Return the (X, Y) coordinate for the center point of the cell that contains the specified text.  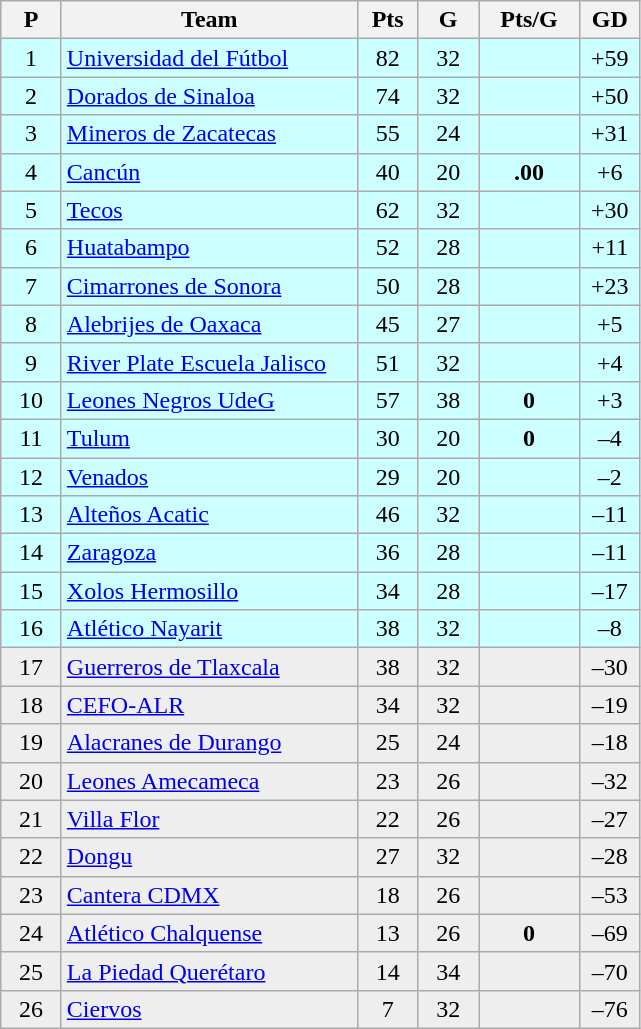
–30 (610, 667)
62 (388, 210)
17 (32, 667)
–8 (610, 629)
Alebrijes de Oaxaca (209, 324)
+11 (610, 248)
50 (388, 286)
19 (32, 743)
Leones Negros UdeG (209, 400)
30 (388, 438)
Alteños Acatic (209, 515)
12 (32, 477)
21 (32, 819)
–70 (610, 971)
Pts/G (528, 20)
La Piedad Querétaro (209, 971)
51 (388, 362)
Atlético Nayarit (209, 629)
5 (32, 210)
+6 (610, 172)
Villa Flor (209, 819)
55 (388, 134)
–76 (610, 1009)
Huatabampo (209, 248)
Guerreros de Tlaxcala (209, 667)
Mineros de Zacatecas (209, 134)
52 (388, 248)
Team (209, 20)
1 (32, 58)
11 (32, 438)
River Plate Escuela Jalisco (209, 362)
Cimarrones de Sonora (209, 286)
Leones Amecameca (209, 781)
Alacranes de Durango (209, 743)
8 (32, 324)
–28 (610, 857)
3 (32, 134)
46 (388, 515)
+23 (610, 286)
CEFO-ALR (209, 705)
Venados (209, 477)
45 (388, 324)
GD (610, 20)
–53 (610, 895)
+50 (610, 96)
6 (32, 248)
Universidad del Fútbol (209, 58)
15 (32, 591)
–32 (610, 781)
–19 (610, 705)
–4 (610, 438)
57 (388, 400)
+4 (610, 362)
Dorados de Sinaloa (209, 96)
9 (32, 362)
36 (388, 553)
–27 (610, 819)
29 (388, 477)
Dongu (209, 857)
–17 (610, 591)
4 (32, 172)
82 (388, 58)
Cantera CDMX (209, 895)
+31 (610, 134)
2 (32, 96)
Cancún (209, 172)
Ciervos (209, 1009)
16 (32, 629)
40 (388, 172)
Atlético Chalquense (209, 933)
74 (388, 96)
–69 (610, 933)
–2 (610, 477)
Pts (388, 20)
10 (32, 400)
+5 (610, 324)
G (448, 20)
+59 (610, 58)
+3 (610, 400)
P (32, 20)
–18 (610, 743)
+30 (610, 210)
.00 (528, 172)
Tecos (209, 210)
Zaragoza (209, 553)
Xolos Hermosillo (209, 591)
Tulum (209, 438)
